Provide the (x, y) coordinate of the cell's center where the given text is located.  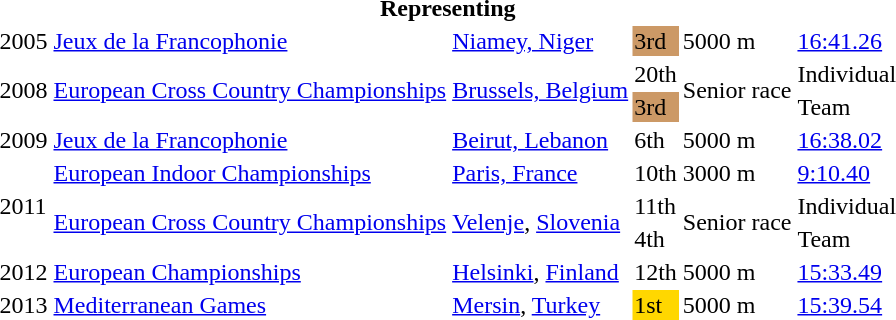
20th (656, 74)
4th (656, 239)
Mediterranean Games (250, 305)
12th (656, 272)
6th (656, 140)
Brussels, Belgium (540, 90)
10th (656, 173)
Velenje, Slovenia (540, 222)
Helsinki, Finland (540, 272)
European Indoor Championships (250, 173)
1st (656, 305)
European Championships (250, 272)
Niamey, Niger (540, 41)
Paris, France (540, 173)
3000 m (737, 173)
Beirut, Lebanon (540, 140)
Mersin, Turkey (540, 305)
11th (656, 206)
